Return [X, Y] of the center of cell containing provided text 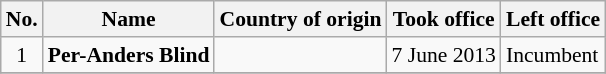
Incumbent [553, 55]
Took office [444, 19]
Left office [553, 19]
7 June 2013 [444, 55]
Name [129, 19]
Country of origin [300, 19]
No. [22, 19]
1 [22, 55]
Per-Anders Blind [129, 55]
